Provide the [X, Y] coordinate of the cell's center where the given text is located.  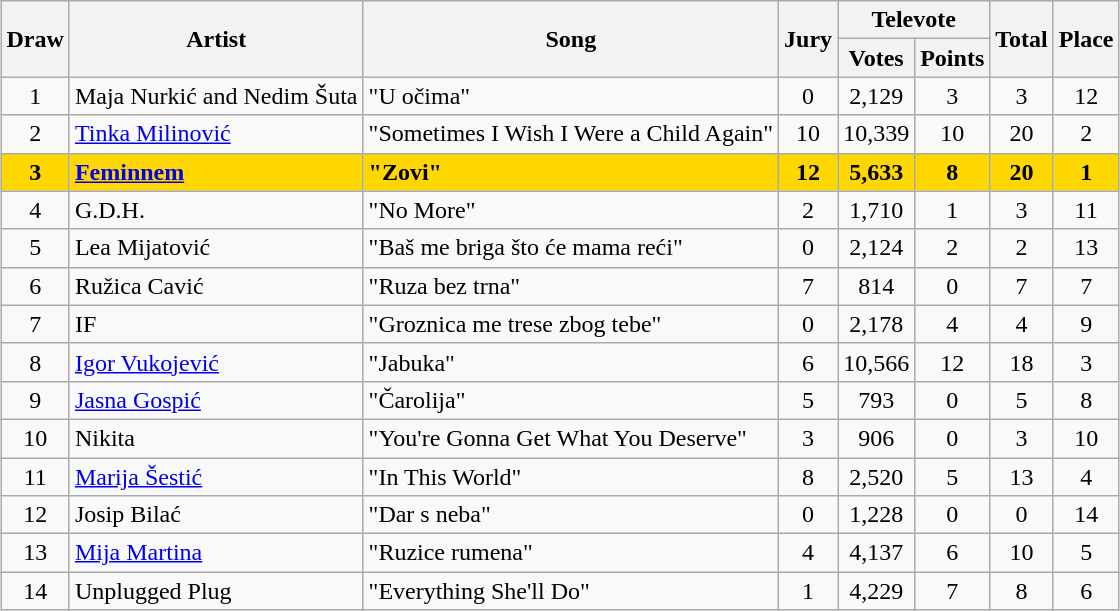
Jasna Gospić [216, 400]
Points [952, 58]
Draw [35, 39]
1,228 [876, 515]
5,633 [876, 172]
Unplugged Plug [216, 591]
"Groznica me trese zbog tebe" [571, 324]
"Everything She'll Do" [571, 591]
Feminnem [216, 172]
Artist [216, 39]
2,520 [876, 477]
2,129 [876, 96]
Josip Bilać [216, 515]
Ružica Cavić [216, 286]
2,124 [876, 248]
"In This World" [571, 477]
18 [1022, 362]
"U očima" [571, 96]
Song [571, 39]
"Ruzice rumena" [571, 553]
4,229 [876, 591]
2,178 [876, 324]
Maja Nurkić and Nedim Šuta [216, 96]
906 [876, 438]
Votes [876, 58]
"Sometimes I Wish I Were a Child Again" [571, 134]
"You're Gonna Get What You Deserve" [571, 438]
Nikita [216, 438]
Mija Martina [216, 553]
1,710 [876, 210]
4,137 [876, 553]
Jury [808, 39]
Marija Šestić [216, 477]
"Baš me briga što će mama reći" [571, 248]
"Zovi" [571, 172]
Total [1022, 39]
Place [1086, 39]
"Čarolija" [571, 400]
"No More" [571, 210]
Lea Mijatović [216, 248]
Igor Vukojević [216, 362]
814 [876, 286]
G.D.H. [216, 210]
IF [216, 324]
"Jabuka" [571, 362]
10,566 [876, 362]
Tinka Milinović [216, 134]
Televote [914, 20]
793 [876, 400]
"Ruza bez trna" [571, 286]
10,339 [876, 134]
"Dar s neba" [571, 515]
